Return [X, Y] of the center of cell containing provided text 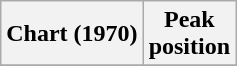
Chart (1970) [72, 34]
Peakposition [189, 34]
